Scan for the cell matching the given text and deliver its [x, y] coordinate at center. 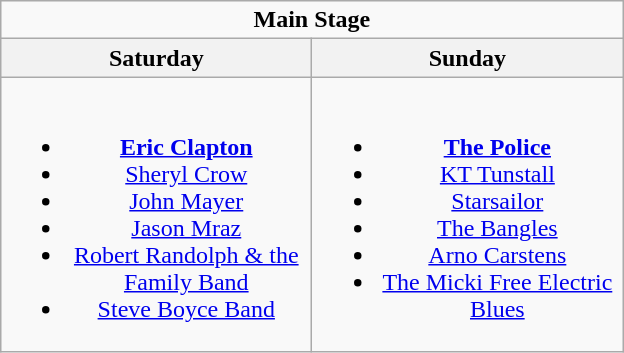
The PoliceKT TunstallStarsailorThe BanglesArno CarstensThe Micki Free Electric Blues [468, 214]
Saturday [156, 58]
Eric ClaptonSheryl CrowJohn MayerJason MrazRobert Randolph & the Family BandSteve Boyce Band [156, 214]
Main Stage [312, 20]
Sunday [468, 58]
